Return (X, Y) of the center of cell containing provided text 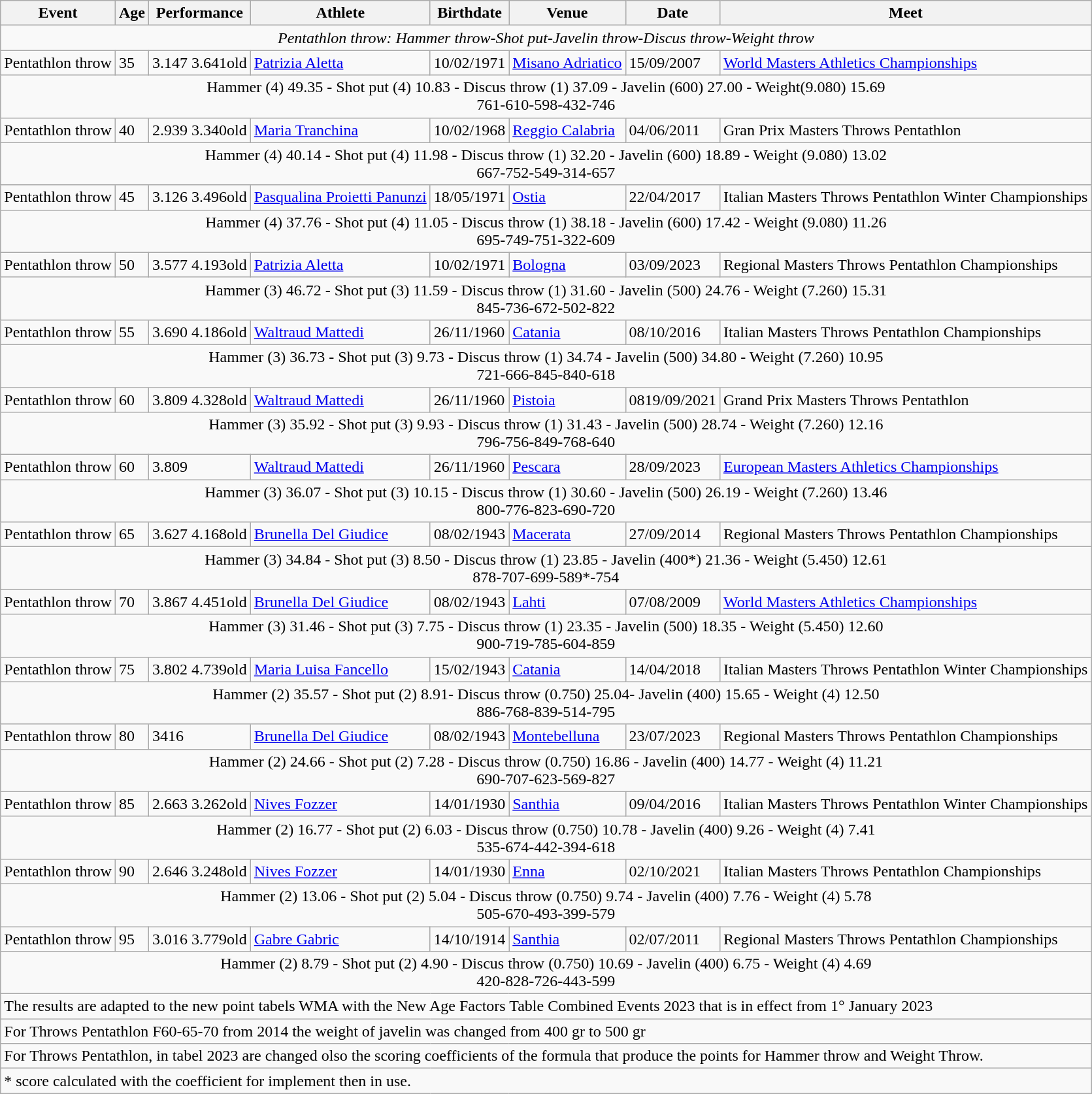
Meet (905, 13)
Maria Tranchina (340, 130)
3.690 4.186old (200, 332)
Hammer (2) 8.79 - Shot put (2) 4.90 - Discus throw (0.750) 10.69 - Javelin (400) 6.75 - Weight (4) 4.69420-828-726-443-599 (546, 972)
Hammer (2) 24.66 - Shot put (2) 7.28 - Discus throw (0.750) 16.86 - Javelin (400) 14.77 - Weight (4) 11.21690-707-623-569-827 (546, 770)
Enna (567, 871)
Pescara (567, 467)
90 (132, 871)
3416 (200, 737)
22/04/2017 (672, 197)
40 (132, 130)
2.646 3.248old (200, 871)
2.939 3.340old (200, 130)
Date (672, 13)
02/07/2011 (672, 939)
Bologna (567, 265)
3.126 3.496old (200, 197)
Pasqualina Proietti Panunzi (340, 197)
Macerata (567, 535)
28/09/2023 (672, 467)
Reggio Calabria (567, 130)
Hammer (2) 13.06 - Shot put (2) 5.04 - Discus throw (0.750) 9.74 - Javelin (400) 7.76 - Weight (4) 5.78505-670-493-399-579 (546, 904)
Ostia (567, 197)
95 (132, 939)
Lahti (567, 602)
75 (132, 669)
14/04/2018 (672, 669)
3.016 3.779old (200, 939)
Hammer (4) 37.76 - Shot put (4) 11.05 - Discus throw (1) 38.18 - Javelin (600) 17.42 - Weight (9.080) 11.26695-749-751-322-609 (546, 231)
08/10/2016 (672, 332)
Athlete (340, 13)
3.627 4.168old (200, 535)
09/04/2016 (672, 804)
Hammer (3) 36.73 - Shot put (3) 9.73 - Discus throw (1) 34.74 - Javelin (500) 34.80 - Weight (7.260) 10.95721-666-845-840-618 (546, 366)
Venue (567, 13)
10/02/1968 (469, 130)
For Throws Pentathlon F60-65-70 from 2014 the weight of javelin was changed from 400 gr to 500 gr (546, 1031)
Hammer (3) 46.72 - Shot put (3) 11.59 - Discus throw (1) 31.60 - Javelin (500) 24.76 - Weight (7.260) 15.31845-736-672-502-822 (546, 298)
3.809 (200, 467)
The results are adapted to the new point tabels WMA with the New Age Factors Table Combined Events 2023 that is in effect from 1° January 2023 (546, 1006)
45 (132, 197)
Pentathlon throw: Hammer throw-Shot put-Javelin throw-Discus throw-Weight throw (546, 38)
85 (132, 804)
80 (132, 737)
23/07/2023 (672, 737)
55 (132, 332)
Hammer (3) 34.84 - Shot put (3) 8.50 - Discus throw (1) 23.85 - Javelin (400*) 21.36 - Weight (5.450) 12.61878-707-699-589*-754 (546, 569)
02/10/2021 (672, 871)
Grand Prix Masters Throws Pentathlon (905, 399)
Hammer (2) 16.77 - Shot put (2) 6.03 - Discus throw (0.750) 10.78 - Javelin (400) 9.26 - Weight (4) 7.41535-674-442-394-618 (546, 838)
50 (132, 265)
Hammer (3) 35.92 - Shot put (3) 9.93 - Discus throw (1) 31.43 - Javelin (500) 28.74 - Weight (7.260) 12.16796-756-849-768-640 (546, 434)
Performance (200, 13)
65 (132, 535)
14/10/1914 (469, 939)
Pistoia (567, 399)
Event (58, 13)
Gabre Gabric (340, 939)
Hammer (3) 31.46 - Shot put (3) 7.75 - Discus throw (1) 23.35 - Javelin (500) 18.35 - Weight (5.450) 12.60900-719-785-604-859 (546, 635)
European Masters Athletics Championships (905, 467)
2.663 3.262old (200, 804)
15/02/1943 (469, 669)
3.809 4.328old (200, 399)
* score calculated with the coefficient for implement then in use. (546, 1081)
15/09/2007 (672, 63)
18/05/1971 (469, 197)
0819/09/2021 (672, 399)
3.147 3.641old (200, 63)
Maria Luisa Fancello (340, 669)
35 (132, 63)
Birthdate (469, 13)
Montebelluna (567, 737)
Age (132, 13)
3.577 4.193old (200, 265)
Misano Adriatico (567, 63)
3.867 4.451old (200, 602)
Hammer (4) 40.14 - Shot put (4) 11.98 - Discus throw (1) 32.20 - Javelin (600) 18.89 - Weight (9.080) 13.02667-752-549-314-657 (546, 163)
Hammer (2) 35.57 - Shot put (2) 8.91- Discus throw (0.750) 25.04- Javelin (400) 15.65 - Weight (4) 12.50886-768-839-514-795 (546, 703)
Hammer (3) 36.07 - Shot put (3) 10.15 - Discus throw (1) 30.60 - Javelin (500) 26.19 - Weight (7.260) 13.46800-776-823-690-720 (546, 501)
Hammer (4) 49.35 - Shot put (4) 10.83 - Discus throw (1) 37.09 - Javelin (600) 27.00 - Weight(9.080) 15.69761-610-598-432-746 (546, 97)
3.802 4.739old (200, 669)
03/09/2023 (672, 265)
27/09/2014 (672, 535)
Gran Prix Masters Throws Pentathlon (905, 130)
04/06/2011 (672, 130)
07/08/2009 (672, 602)
70 (132, 602)
